Extract the (x, y) coordinate from the center of the cell holding the provided text.  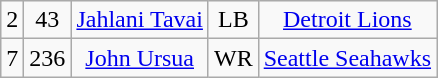
Seattle Seahawks (347, 58)
WR (233, 58)
John Ursua (140, 58)
236 (48, 58)
43 (48, 20)
Jahlani Tavai (140, 20)
Detroit Lions (347, 20)
LB (233, 20)
7 (12, 58)
2 (12, 20)
